Provide the (x, y) coordinate of the cell's center where the given text is located.  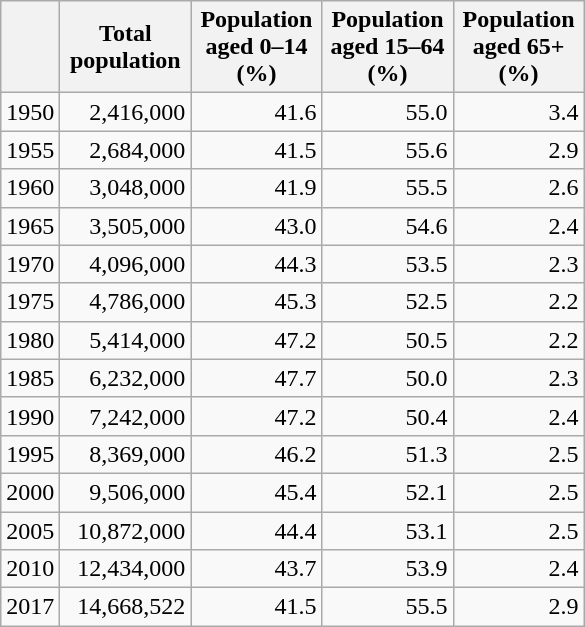
10,872,000 (126, 531)
43.7 (256, 569)
53.5 (388, 264)
1995 (30, 454)
12,434,000 (126, 569)
2.6 (518, 188)
1980 (30, 340)
1990 (30, 416)
1950 (30, 112)
45.3 (256, 302)
1970 (30, 264)
4,786,000 (126, 302)
2017 (30, 607)
Population aged 15–64 (%) (388, 47)
46.2 (256, 454)
3,505,000 (126, 226)
53.9 (388, 569)
9,506,000 (126, 492)
41.9 (256, 188)
1965 (30, 226)
44.3 (256, 264)
47.7 (256, 378)
52.1 (388, 492)
3,048,000 (126, 188)
1985 (30, 378)
Total population (126, 47)
44.4 (256, 531)
3.4 (518, 112)
50.0 (388, 378)
8,369,000 (126, 454)
50.5 (388, 340)
53.1 (388, 531)
43.0 (256, 226)
4,096,000 (126, 264)
50.4 (388, 416)
2,684,000 (126, 150)
Population aged 0–14 (%) (256, 47)
6,232,000 (126, 378)
52.5 (388, 302)
45.4 (256, 492)
1955 (30, 150)
14,668,522 (126, 607)
2010 (30, 569)
51.3 (388, 454)
2000 (30, 492)
7,242,000 (126, 416)
41.6 (256, 112)
55.6 (388, 150)
5,414,000 (126, 340)
1975 (30, 302)
54.6 (388, 226)
2,416,000 (126, 112)
2005 (30, 531)
Population aged 65+ (%) (518, 47)
1960 (30, 188)
55.0 (388, 112)
